Pinpoint the cell where the given text exists, returning its [X, Y] midpoint coordinate. 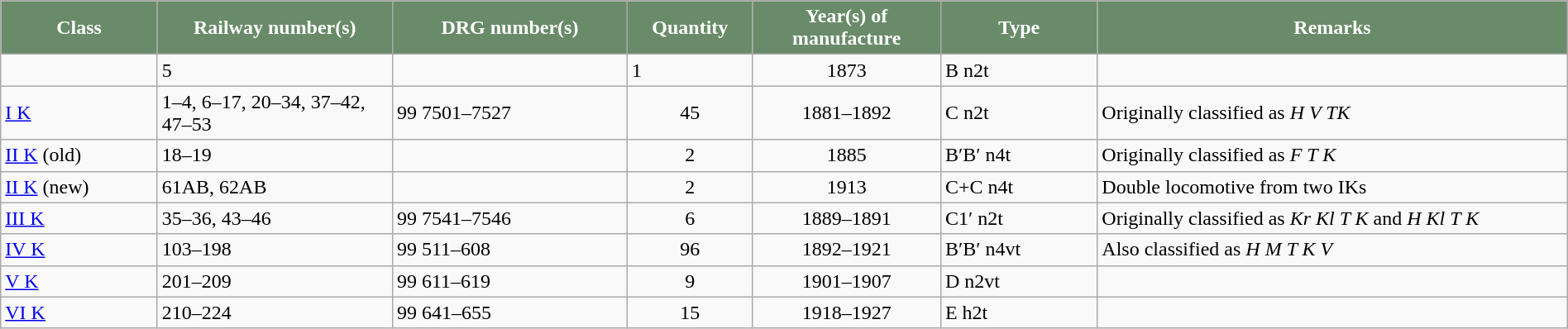
Originally classified as F T K [1332, 155]
1881–1892 [847, 112]
C1′ n2t [1019, 218]
1901–1907 [847, 281]
III K [79, 218]
1–4, 6–17, 20–34, 37–42, 47–53 [275, 112]
35–36, 43–46 [275, 218]
103–198 [275, 250]
C n2t [1019, 112]
61AB, 62AB [275, 187]
1885 [847, 155]
Railway number(s) [275, 28]
6 [691, 218]
D n2vt [1019, 281]
B′B′ n4vt [1019, 250]
V K [79, 281]
Originally classified as Kr Kl T K and H Kl T K [1332, 218]
Class [79, 28]
210–224 [275, 312]
99 7501–7527 [509, 112]
15 [691, 312]
Type [1019, 28]
II K (old) [79, 155]
B′B′ n4t [1019, 155]
Originally classified as H V TK [1332, 112]
II K (new) [79, 187]
1913 [847, 187]
IV K [79, 250]
B n2t [1019, 70]
5 [275, 70]
C+C n4t [1019, 187]
201–209 [275, 281]
99 511–608 [509, 250]
Also classified as H M T K V [1332, 250]
1889–1891 [847, 218]
DRG number(s) [509, 28]
45 [691, 112]
18–19 [275, 155]
1918–1927 [847, 312]
96 [691, 250]
Year(s) of manufacture [847, 28]
Double locomotive from two IKs [1332, 187]
I K [79, 112]
Quantity [691, 28]
9 [691, 281]
99 7541–7546 [509, 218]
99 641–655 [509, 312]
E h2t [1019, 312]
1 [691, 70]
Remarks [1332, 28]
1873 [847, 70]
VI K [79, 312]
99 611–619 [509, 281]
1892–1921 [847, 250]
